Return [X, Y] of the center of cell containing provided text 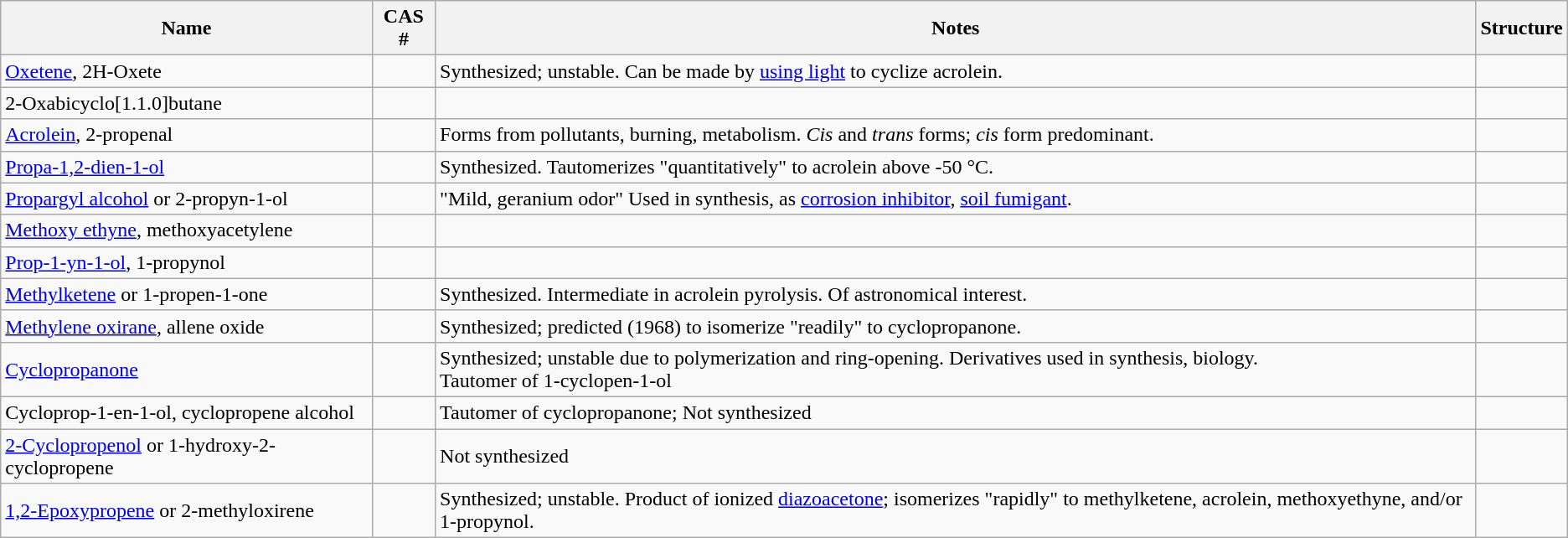
Not synthesized [956, 456]
Synthesized; unstable. Product of ionized diazoacetone; isomerizes "rapidly" to methylketene, acrolein, methoxyethyne, and/or 1-propynol. [956, 511]
Synthesized; unstable due to polymerization and ring-opening. Derivatives used in synthesis, biology.Tautomer of 1-cyclopen-1-ol [956, 369]
Synthesized; unstable. Can be made by using light to cyclize acrolein. [956, 71]
Notes [956, 28]
Synthesized. Intermediate in acrolein pyrolysis. Of astronomical interest. [956, 294]
"Mild, geranium odor" Used in synthesis, as corrosion inhibitor, soil fumigant. [956, 199]
Cyclopropanone [186, 369]
Methoxy ethyne, methoxyacetylene [186, 230]
Prop-1-yn-1-ol, 1-propynol [186, 262]
Propa-1,2-dien-1-ol [186, 167]
Cycloprop-1-en-1-ol, cyclopropene alcohol [186, 412]
Methylene oxirane, allene oxide [186, 326]
Structure [1521, 28]
Oxetene, 2H-Oxete [186, 71]
Name [186, 28]
Synthesized. Tautomerizes "quantitatively" to acrolein above -50 °C. [956, 167]
Methylketene or 1-propen-1-one [186, 294]
Propargyl alcohol or 2-propyn-1-ol [186, 199]
2-Oxabicyclo[1.1.0]butane [186, 103]
Synthesized; predicted (1968) to isomerize "readily" to cyclopropanone. [956, 326]
Acrolein, 2-propenal [186, 135]
Forms from pollutants, burning, metabolism. Cis and trans forms; cis form predominant. [956, 135]
CAS # [404, 28]
Tautomer of cyclopropanone; Not synthesized [956, 412]
1,2-Epoxypropene or 2-methyloxirene [186, 511]
2-Cyclopropenol or 1-hydroxy-2-cyclopropene [186, 456]
